From the cell containing the given text, extract its center point as [X, Y] coordinate. 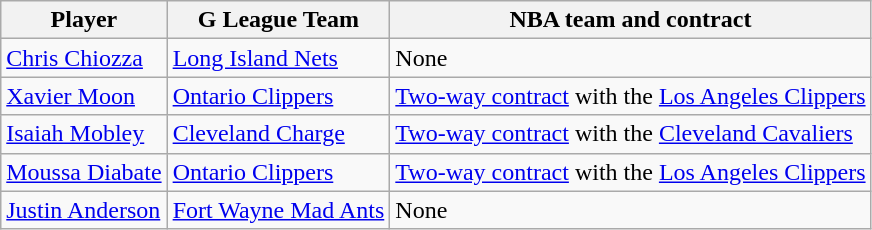
Long Island Nets [278, 58]
Xavier Moon [84, 96]
Player [84, 20]
NBA team and contract [630, 20]
Isaiah Mobley [84, 134]
Cleveland Charge [278, 134]
Fort Wayne Mad Ants [278, 210]
Moussa Diabate [84, 172]
Two-way contract with the Cleveland Cavaliers [630, 134]
Justin Anderson [84, 210]
Chris Chiozza [84, 58]
G League Team [278, 20]
